Locate the cell with the specified text and output its (X, Y) center coordinate. 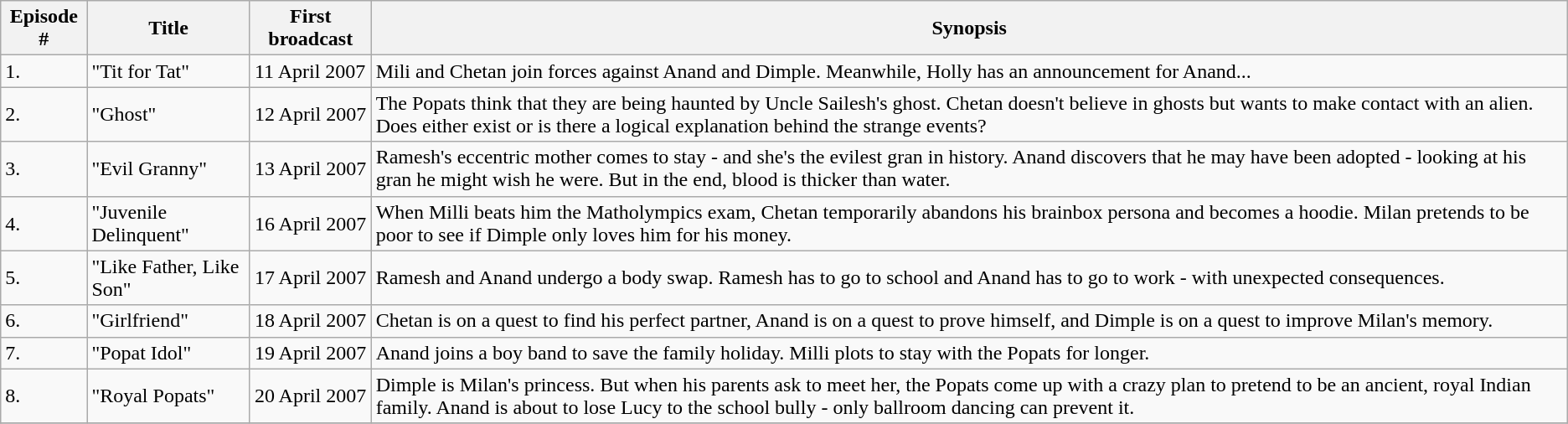
Episode # (44, 28)
"Tit for Tat" (168, 71)
4. (44, 223)
Ramesh and Anand undergo a body swap. Ramesh has to go to school and Anand has to go to work - with unexpected consequences. (969, 278)
2. (44, 114)
6. (44, 321)
Chetan is on a quest to find his perfect partner, Anand is on a quest to prove himself, and Dimple is on a quest to improve Milan's memory. (969, 321)
Synopsis (969, 28)
"Ghost" (168, 114)
Anand joins a boy band to save the family holiday. Milli plots to stay with the Popats for longer. (969, 353)
8. (44, 396)
"Girlfriend" (168, 321)
3. (44, 169)
"Like Father, Like Son" (168, 278)
19 April 2007 (310, 353)
16 April 2007 (310, 223)
"Juvenile Delinquent" (168, 223)
11 April 2007 (310, 71)
12 April 2007 (310, 114)
"Popat Idol" (168, 353)
5. (44, 278)
7. (44, 353)
Title (168, 28)
18 April 2007 (310, 321)
"Royal Popats" (168, 396)
13 April 2007 (310, 169)
Mili and Chetan join forces against Anand and Dimple. Meanwhile, Holly has an announcement for Anand... (969, 71)
1. (44, 71)
First broadcast (310, 28)
20 April 2007 (310, 396)
17 April 2007 (310, 278)
"Evil Granny" (168, 169)
